Capture the cell that displays the provided text and extract its [x, y] central coordinate. 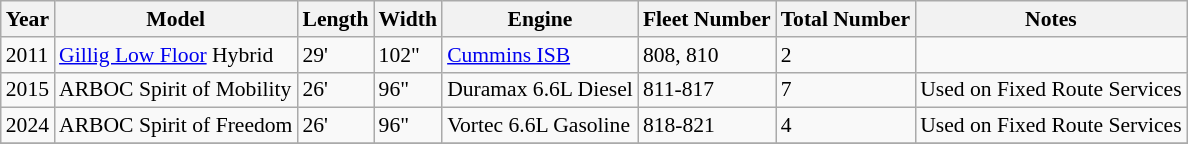
102" [408, 55]
Model [176, 19]
ARBOC Spirit of Freedom [176, 126]
Total Number [846, 19]
Cummins ISB [540, 55]
818-821 [707, 126]
Length [335, 19]
Notes [1051, 19]
2024 [28, 126]
Fleet Number [707, 19]
Engine [540, 19]
Year [28, 19]
29' [335, 55]
ARBOC Spirit of Mobility [176, 90]
Vortec 6.6L Gasoline [540, 126]
Duramax 6.6L Diesel [540, 90]
Gillig Low Floor Hybrid [176, 55]
2011 [28, 55]
2015 [28, 90]
811-817 [707, 90]
808, 810 [707, 55]
Width [408, 19]
7 [846, 90]
2 [846, 55]
4 [846, 126]
